Scan for the cell matching the given text and deliver its (X, Y) coordinate at center. 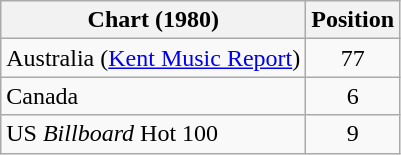
Canada (154, 96)
Position (353, 20)
6 (353, 96)
Chart (1980) (154, 20)
US Billboard Hot 100 (154, 134)
9 (353, 134)
77 (353, 58)
Australia (Kent Music Report) (154, 58)
